Determine the (x, y) coordinate at the center of the cell enclosing the given text.  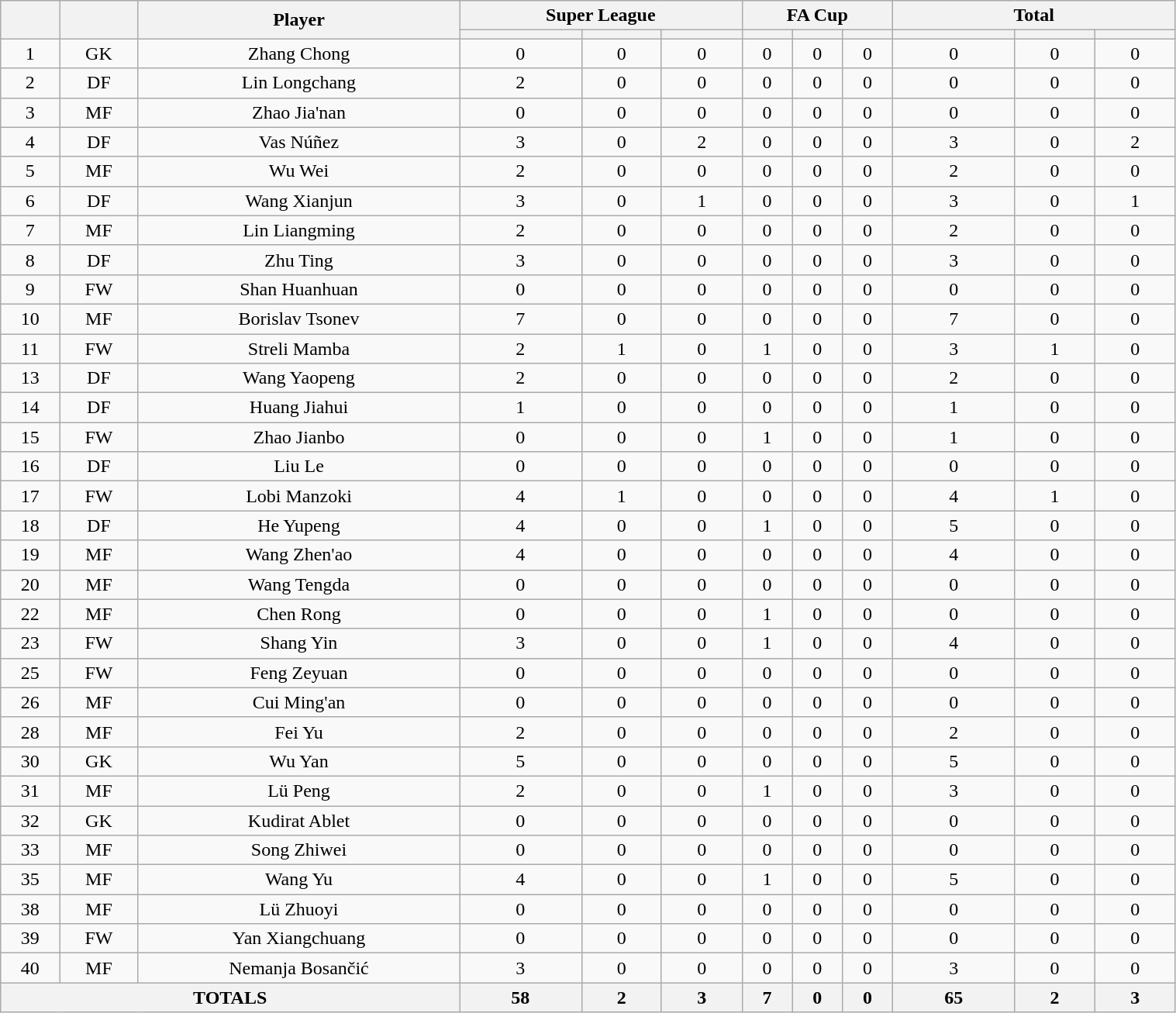
30 (30, 761)
11 (30, 348)
Shang Yin (298, 643)
40 (30, 968)
Lin Longchang (298, 83)
Wu Wei (298, 171)
Huang Jiahui (298, 408)
14 (30, 408)
Wu Yan (298, 761)
18 (30, 525)
Zhang Chong (298, 53)
Liu Le (298, 467)
Borislav Tsonev (298, 319)
Zhu Ting (298, 260)
Zhao Jia'nan (298, 112)
9 (30, 289)
35 (30, 880)
Wang Tengda (298, 584)
25 (30, 673)
Total (1034, 16)
Lin Liangming (298, 230)
39 (30, 939)
26 (30, 702)
Player (298, 20)
13 (30, 378)
Wang Zhen'ao (298, 555)
32 (30, 821)
31 (30, 791)
28 (30, 732)
19 (30, 555)
15 (30, 437)
Lü Peng (298, 791)
20 (30, 584)
Vas Núñez (298, 142)
Song Zhiwei (298, 850)
Lobi Manzoki (298, 496)
Zhao Jianbo (298, 437)
6 (30, 201)
65 (954, 997)
23 (30, 643)
22 (30, 614)
TOTALS (230, 997)
8 (30, 260)
Wang Xianjun (298, 201)
Shan Huanhuan (298, 289)
Lü Zhuoyi (298, 909)
38 (30, 909)
Wang Yu (298, 880)
Cui Ming'an (298, 702)
He Yupeng (298, 525)
FA Cup (817, 16)
17 (30, 496)
Yan Xiangchuang (298, 939)
Nemanja Bosančić (298, 968)
10 (30, 319)
Wang Yaopeng (298, 378)
Super League (601, 16)
58 (521, 997)
33 (30, 850)
Fei Yu (298, 732)
Feng Zeyuan (298, 673)
Kudirat Ablet (298, 821)
16 (30, 467)
Chen Rong (298, 614)
Streli Mamba (298, 348)
